Scan for the cell matching the given text and deliver its (X, Y) coordinate at center. 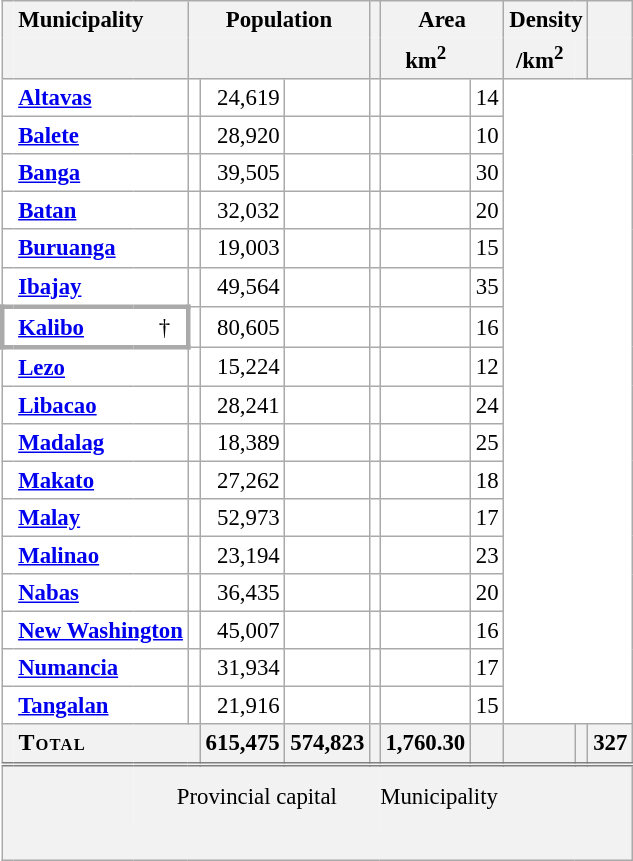
31,934 (242, 668)
New Washington (102, 631)
Tangalan (102, 706)
327 (610, 744)
Balete (102, 136)
24,619 (242, 98)
Batan (102, 211)
Malay (102, 518)
52,973 (242, 518)
49,564 (242, 286)
Kalibo (74, 326)
18 (488, 480)
25 (488, 443)
Total (108, 744)
39,505 (242, 173)
28,920 (242, 136)
27,262 (242, 480)
Madalag (102, 443)
Makato (102, 480)
Buruanga (102, 249)
Altavas (102, 98)
1,760.30 (425, 744)
574,823 (328, 744)
Population (278, 20)
615,475 (242, 744)
Numancia (102, 668)
23 (488, 555)
Area (442, 20)
28,241 (242, 405)
19,003 (242, 249)
Ibajay (102, 286)
† (162, 326)
23,194 (242, 555)
Density (546, 20)
10 (488, 136)
35 (488, 286)
14 (488, 98)
45,007 (242, 631)
18,389 (242, 443)
80,605 (242, 326)
36,435 (242, 593)
32,032 (242, 211)
Banga (102, 173)
Malinao (102, 555)
Nabas (102, 593)
30 (488, 173)
12 (488, 366)
/km2 (540, 58)
24 (488, 405)
15,224 (242, 366)
km2 (425, 58)
Provincial capital (258, 796)
Libacao (102, 405)
21,916 (242, 706)
Lezo (102, 366)
